Pinpoint the cell where the given text exists, returning its [x, y] midpoint coordinate. 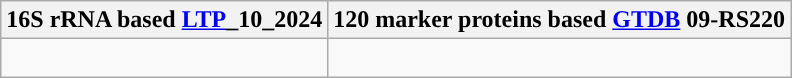
120 marker proteins based GTDB 09-RS220 [560, 20]
16S rRNA based LTP_10_2024 [164, 20]
